Capture the cell that displays the provided text and extract its (x, y) central coordinate. 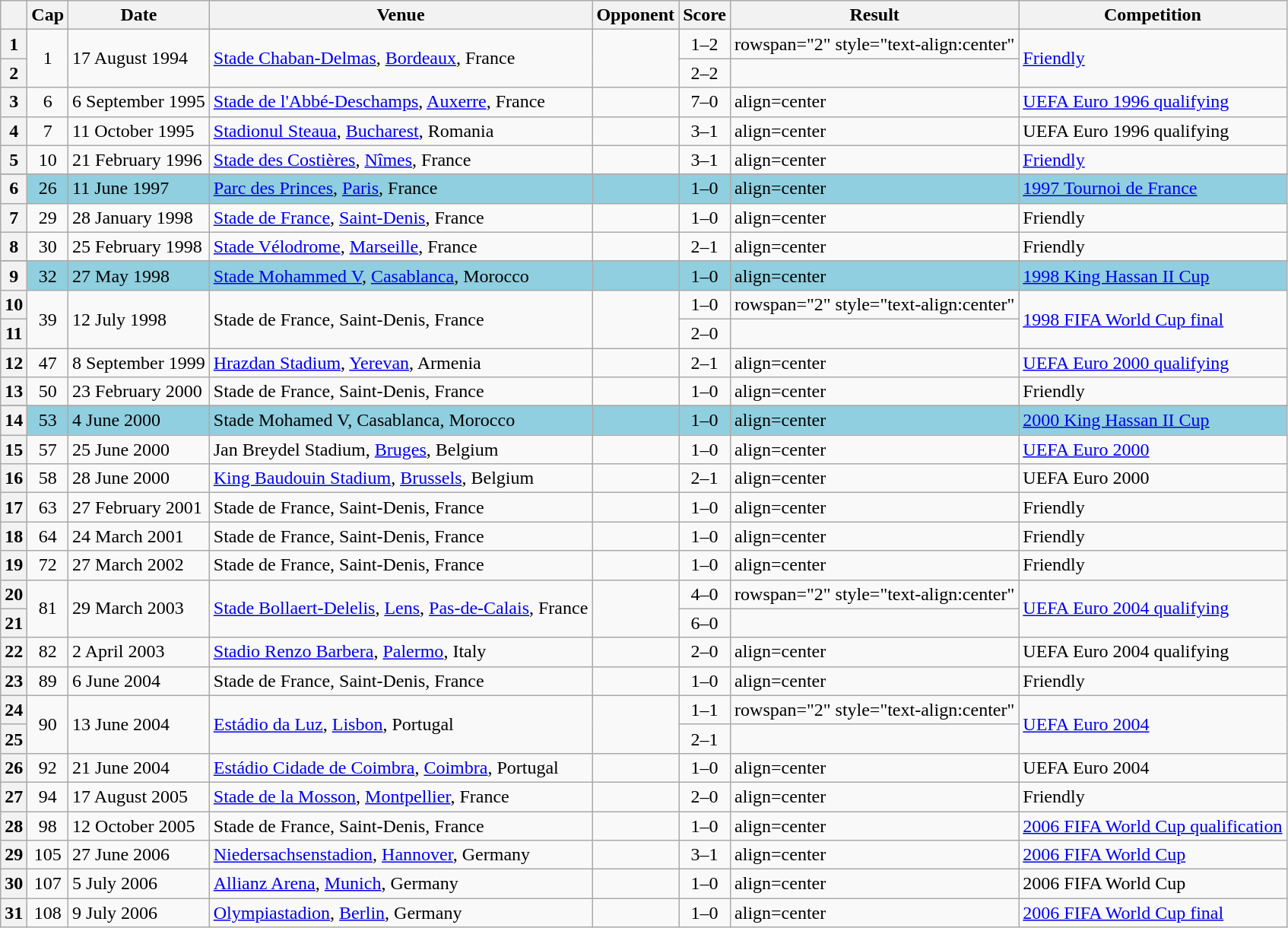
Jan Breydel Stadium, Bruges, Belgium (401, 450)
Competition (1153, 15)
Allianz Arena, Munich, Germany (401, 884)
Olympiastadion, Berlin, Germany (401, 913)
64 (48, 536)
Stade Mohammed V, Casablanca, Morocco (401, 275)
16 (14, 478)
23 (14, 681)
2006 FIFA World Cup final (1153, 913)
1–1 (705, 710)
13 (14, 392)
17 August 1994 (139, 59)
27 May 1998 (139, 275)
81 (48, 609)
39 (48, 319)
4–0 (705, 594)
27 (14, 796)
Stadionul Steaua, Bucharest, Romania (401, 131)
17 August 2005 (139, 796)
9 (14, 275)
27 June 2006 (139, 855)
12 July 1998 (139, 319)
3 (14, 102)
Stade Bollaert-Delelis, Lens, Pas-de-Calais, France (401, 609)
63 (48, 507)
1–2 (705, 44)
23 February 2000 (139, 392)
57 (48, 450)
92 (48, 768)
5 (14, 160)
28 (14, 825)
8 September 1999 (139, 363)
17 (14, 507)
98 (48, 825)
82 (48, 652)
15 (14, 450)
Opponent (636, 15)
11 October 1995 (139, 131)
24 (14, 710)
28 January 1998 (139, 218)
Stade Mohamed V, Casablanca, Morocco (401, 421)
1997 Tournoi de France (1153, 189)
27 March 2002 (139, 565)
25 (14, 739)
21 (14, 623)
13 June 2004 (139, 724)
Cap (48, 15)
12 October 2005 (139, 825)
Stade Vélodrome, Marseille, France (401, 246)
32 (48, 275)
53 (48, 421)
47 (48, 363)
Parc des Princes, Paris, France (401, 189)
18 (14, 536)
Hrazdan Stadium, Yerevan, Armenia (401, 363)
28 June 2000 (139, 478)
20 (14, 594)
Date (139, 15)
107 (48, 884)
7–0 (705, 102)
2–2 (705, 73)
Estádio Cidade de Coimbra, Coimbra, Portugal (401, 768)
25 June 2000 (139, 450)
Result (874, 15)
21 February 1996 (139, 160)
6 June 2004 (139, 681)
22 (14, 652)
Estádio da Luz, Lisbon, Portugal (401, 724)
1998 FIFA World Cup final (1153, 319)
6 September 1995 (139, 102)
Niedersachsenstadion, Hannover, Germany (401, 855)
29 March 2003 (139, 609)
2006 FIFA World Cup qualification (1153, 825)
8 (14, 246)
72 (48, 565)
Stade des Costières, Nîmes, France (401, 160)
108 (48, 913)
Stade Chaban-Delmas, Bordeaux, France (401, 59)
4 (14, 131)
5 July 2006 (139, 884)
12 (14, 363)
Stade de l'Abbé-Deschamps, Auxerre, France (401, 102)
2 (14, 73)
19 (14, 565)
21 June 2004 (139, 768)
1998 King Hassan II Cup (1153, 275)
24 March 2001 (139, 536)
2 April 2003 (139, 652)
25 February 1998 (139, 246)
2000 King Hassan II Cup (1153, 421)
UEFA Euro 2000 qualifying (1153, 363)
Venue (401, 15)
4 June 2000 (139, 421)
Stadio Renzo Barbera, Palermo, Italy (401, 652)
6–0 (705, 623)
King Baudouin Stadium, Brussels, Belgium (401, 478)
50 (48, 392)
14 (14, 421)
11 (14, 333)
90 (48, 724)
9 July 2006 (139, 913)
58 (48, 478)
Score (705, 15)
27 February 2001 (139, 507)
31 (14, 913)
Stade de la Mosson, Montpellier, France (401, 796)
94 (48, 796)
105 (48, 855)
89 (48, 681)
11 June 1997 (139, 189)
